Find where the given text appears and provide that cell's center as [X, Y] coordinate. 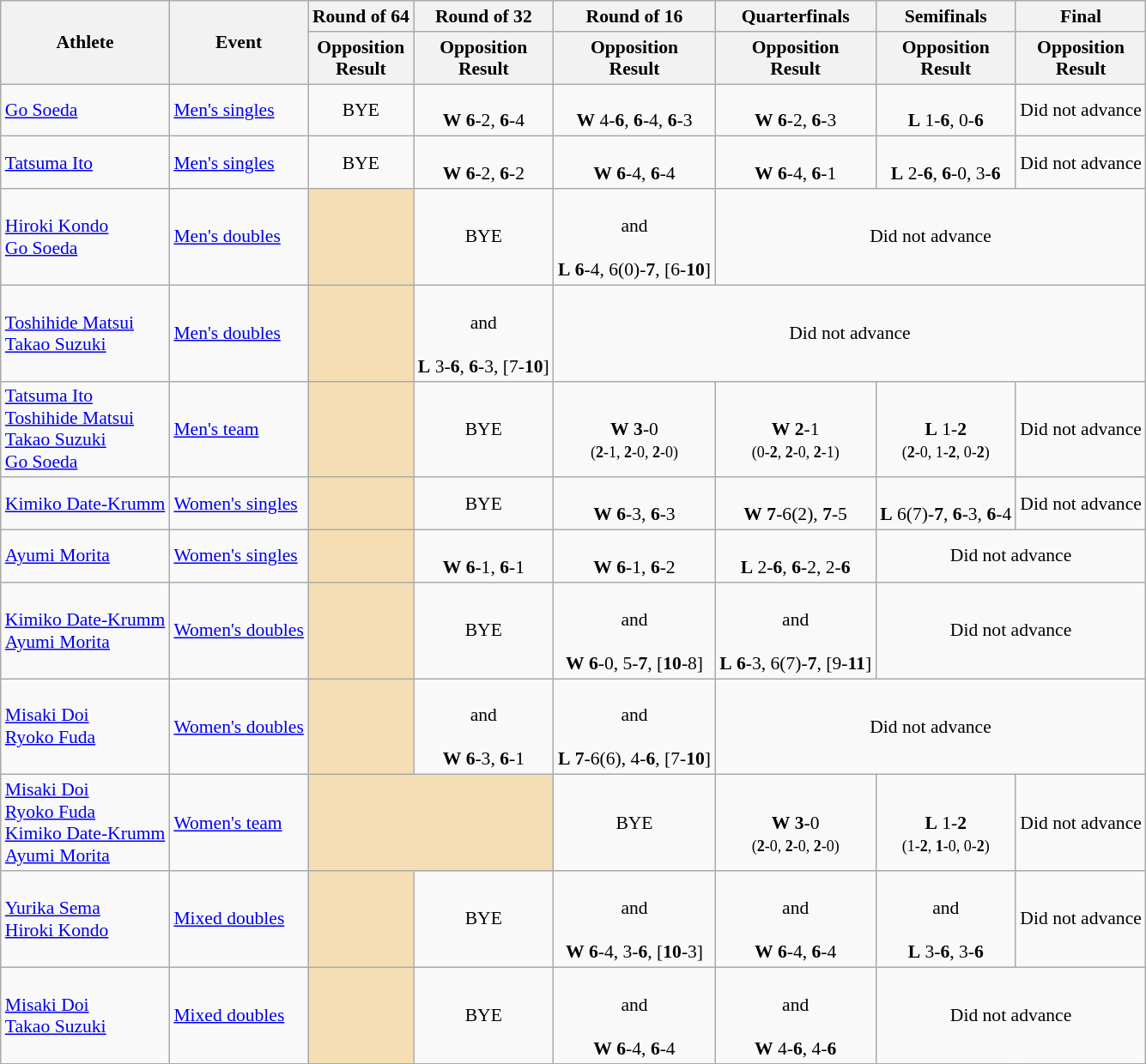
W 6-2, 6-4 [484, 110]
W 6-4, 6-4 [634, 163]
W 6-2, 6-3 [795, 110]
andL 6-3, 6(7)-7, [9-11] [795, 631]
W 2-1(0-2, 2-0, 2-1) [795, 429]
W 3-0(2-0, 2-0, 2-0) [795, 823]
L 1-2(1-2, 1-0, 0-2) [946, 823]
W 3-0(2-1, 2-0, 2-0) [634, 429]
Misaki DoiRyoko Fuda [86, 727]
W 6-4, 6-1 [795, 163]
Quarterfinals [795, 16]
andL 6-4, 6(0)-7, [6-10] [634, 237]
Toshihide MatsuiTakao Suzuki [86, 333]
Tatsuma Ito [86, 163]
Round of 32 [484, 16]
andL 3-6, 3-6 [946, 919]
Semifinals [946, 16]
Round of 16 [634, 16]
Misaki DoiRyoko FudaKimiko Date-KrummAyumi Morita [86, 823]
andL 7-6(6), 4-6, [7-10] [634, 727]
Athlete [86, 43]
Yurika SemaHiroki Kondo [86, 919]
L 2-6, 6-0, 3-6 [946, 163]
W 6-3, 6-3 [634, 505]
Final [1081, 16]
W 7-6(2), 7-5 [795, 505]
Kimiko Date-KrummAyumi Morita [86, 631]
andW 6-3, 6-1 [484, 727]
Round of 64 [361, 16]
andW 4-6, 4-6 [795, 1015]
L 1-6, 0-6 [946, 110]
L 2-6, 6-2, 2-6 [795, 556]
W 4-6, 6-4, 6-3 [634, 110]
Men's team [239, 429]
Tatsuma ItoToshihide MatsuiTakao SuzukiGo Soeda [86, 429]
Hiroki KondoGo Soeda [86, 237]
W 6-1, 6-1 [484, 556]
Kimiko Date-Krumm [86, 505]
Event [239, 43]
Misaki DoiTakao Suzuki [86, 1015]
L 1-2(2-0, 1-2, 0-2) [946, 429]
Go Soeda [86, 110]
W 6-2, 6-2 [484, 163]
andW 6-4, 3-6, [10-3] [634, 919]
Women's team [239, 823]
L 6(7)-7, 6-3, 6-4 [946, 505]
Ayumi Morita [86, 556]
W 6-1, 6-2 [634, 556]
andW 6-0, 5-7, [10-8] [634, 631]
andL 3-6, 6-3, [7-10] [484, 333]
